Return the (x, y) coordinate for the center point of the cell that contains the specified text.  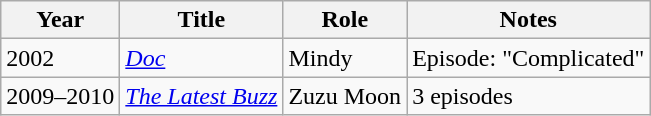
Role (345, 20)
3 episodes (528, 96)
2009–2010 (60, 96)
Doc (202, 58)
Notes (528, 20)
Zuzu Moon (345, 96)
Year (60, 20)
2002 (60, 58)
Title (202, 20)
The Latest Buzz (202, 96)
Episode: "Complicated" (528, 58)
Mindy (345, 58)
